Detect which cell encompasses the target text, then output its (x, y) center coordinate. 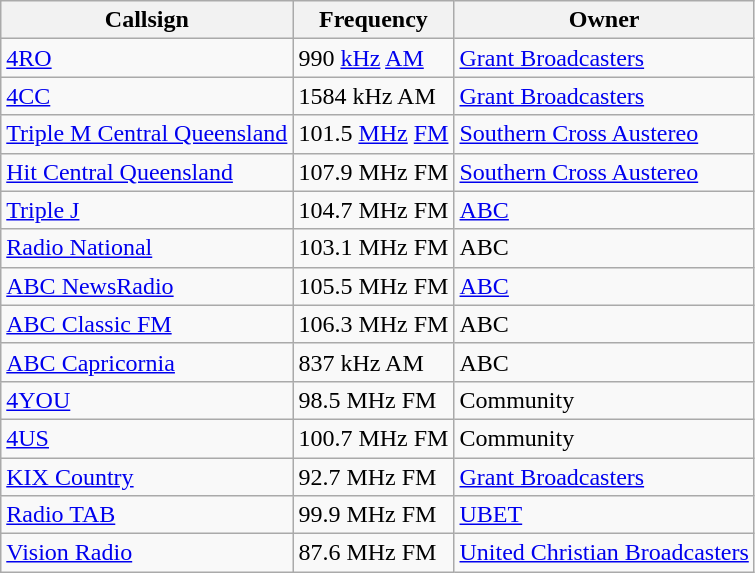
Hit Central Queensland (147, 172)
837 kHz AM (374, 362)
Radio National (147, 248)
Vision Radio (147, 553)
990 kHz AM (374, 58)
101.5 MHz FM (374, 134)
4RO (147, 58)
KIX Country (147, 477)
103.1 MHz FM (374, 248)
92.7 MHz FM (374, 477)
ABC Classic FM (147, 324)
UBET (604, 515)
ABC NewsRadio (147, 286)
106.3 MHz FM (374, 324)
Owner (604, 20)
105.5 MHz FM (374, 286)
99.9 MHz FM (374, 515)
Callsign (147, 20)
ABC Capricornia (147, 362)
Triple M Central Queensland (147, 134)
Radio TAB (147, 515)
87.6 MHz FM (374, 553)
104.7 MHz FM (374, 210)
4US (147, 438)
United Christian Broadcasters (604, 553)
107.9 MHz FM (374, 172)
4YOU (147, 400)
Frequency (374, 20)
4CC (147, 96)
98.5 MHz FM (374, 400)
1584 kHz AM (374, 96)
Triple J (147, 210)
100.7 MHz FM (374, 438)
